Provide the [x, y] coordinate of the cell's center where the given text is located.  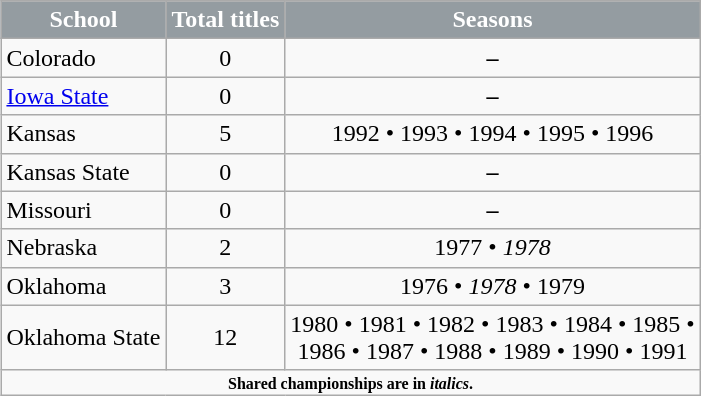
Kansas State [84, 172]
Iowa State [84, 96]
Shared championships are in italics. [350, 382]
2 [226, 248]
Missouri [84, 210]
Oklahoma State [84, 338]
Kansas [84, 134]
Total titles [226, 20]
Nebraska [84, 248]
1977 • 1978 [492, 248]
12 [226, 338]
1992 • 1993 • 1994 • 1995 • 1996 [492, 134]
3 [226, 286]
Oklahoma [84, 286]
1980 • 1981 • 1982 • 1983 • 1984 • 1985 • 1986 • 1987 • 1988 • 1989 • 1990 • 1991 [492, 338]
5 [226, 134]
1976 • 1978 • 1979 [492, 286]
Seasons [492, 20]
School [84, 20]
Colorado [84, 58]
